Locate the cell with the specified text and output its [x, y] center coordinate. 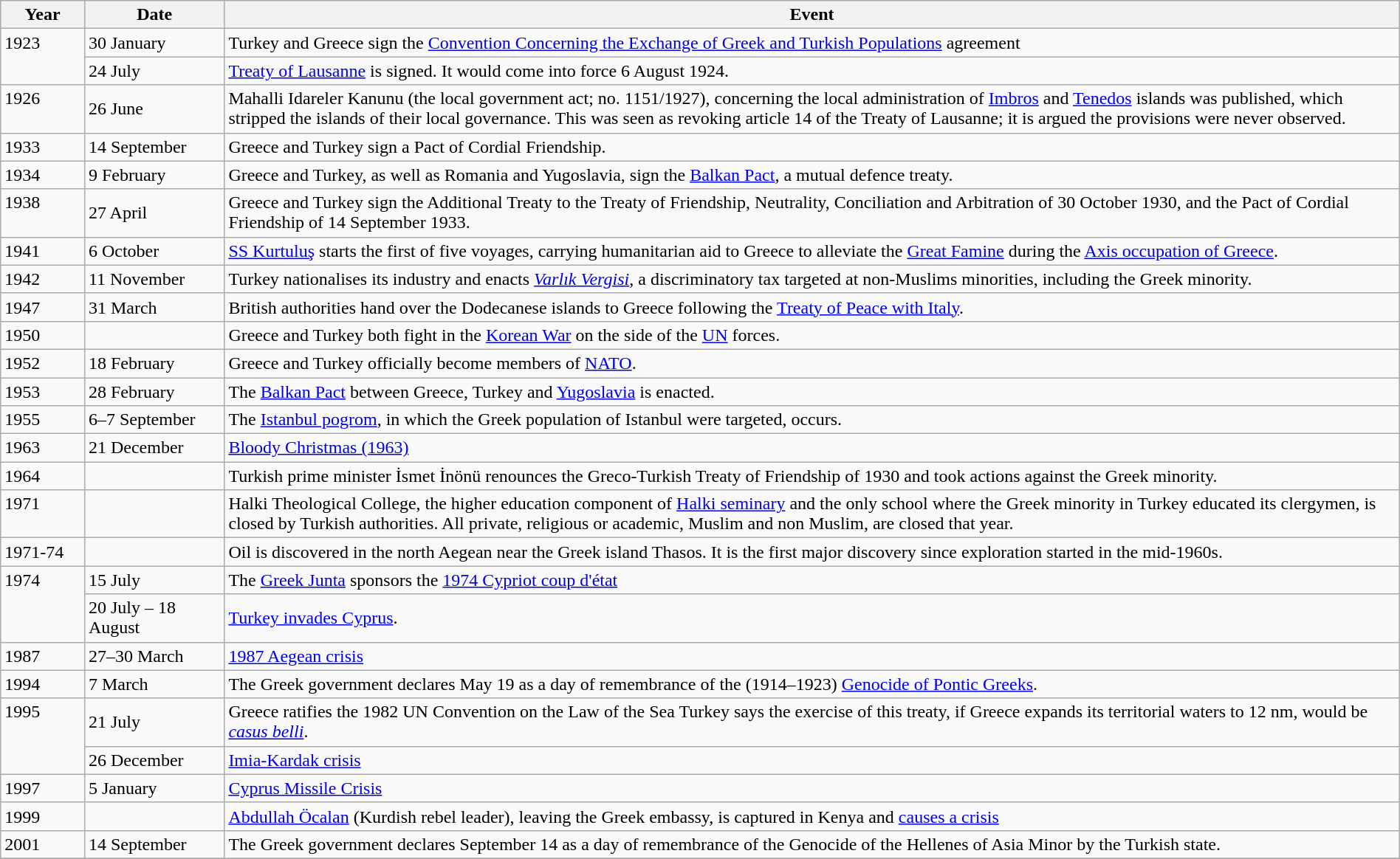
The Balkan Pact between Greece, Turkey and Yugoslavia is enacted. [812, 392]
11 November [154, 279]
Greece and Turkey officially become members of NATO. [812, 363]
Oil is discovered in the north Aegean near the Greek island Thasos. It is the first major discovery since exploration started in the mid-1960s. [812, 552]
Greece and Turkey both fight in the Korean War on the side of the UN forces. [812, 335]
1999 [43, 816]
1926 [43, 109]
The Greek government declares September 14 as a day of remembrance of the Genocide of the Hellenes of Asia Minor by the Turkish state. [812, 844]
18 February [154, 363]
1947 [43, 307]
Bloody Christmas (1963) [812, 448]
Abdullah Öcalan (Kurdish rebel leader), leaving the Greek embassy, is captured in Kenya and causes a crisis [812, 816]
21 December [154, 448]
Date [154, 15]
28 February [154, 392]
Event [812, 15]
1997 [43, 788]
1994 [43, 684]
27–30 March [154, 656]
15 July [154, 580]
26 December [154, 760]
21 July [154, 722]
1950 [43, 335]
30 January [154, 43]
2001 [43, 844]
20 July – 18 August [154, 618]
The Istanbul pogrom, in which the Greek population of Istanbul were targeted, occurs. [812, 420]
1934 [43, 175]
1938 [43, 213]
1955 [43, 420]
The Greek government declares May 19 as a day of remembrance of the (1914–1923) Genocide of Pontic Greeks. [812, 684]
9 February [154, 175]
1971 [43, 514]
British authorities hand over the Dodecanese islands to Greece following the Treaty of Peace with Italy. [812, 307]
6–7 September [154, 420]
Turkey invades Cyprus. [812, 618]
1933 [43, 147]
1941 [43, 251]
1923 [43, 57]
1995 [43, 736]
27 April [154, 213]
1987 [43, 656]
1971-74 [43, 552]
1987 Aegean crisis [812, 656]
1964 [43, 476]
1953 [43, 392]
1974 [43, 604]
31 March [154, 307]
Cyprus Missile Crisis [812, 788]
Imia-Kardak crisis [812, 760]
24 July [154, 71]
Turkish prime minister İsmet İnönü renounces the Greco-Turkish Treaty of Friendship of 1930 and took actions against the Greek minority. [812, 476]
1942 [43, 279]
Year [43, 15]
7 March [154, 684]
1963 [43, 448]
6 October [154, 251]
Greece and Turkey, as well as Romania and Yugoslavia, sign the Balkan Pact, a mutual defence treaty. [812, 175]
Turkey and Greece sign the Convention Concerning the Exchange of Greek and Turkish Populations agreement [812, 43]
Treaty of Lausanne is signed. It would come into force 6 August 1924. [812, 71]
26 June [154, 109]
SS Kurtuluş starts the first of five voyages, carrying humanitarian aid to Greece to alleviate the Great Famine during the Axis occupation of Greece. [812, 251]
1952 [43, 363]
Turkey nationalises its industry and enacts Varlık Vergisi, a discriminatory tax targeted at non-Muslims minorities, including the Greek minority. [812, 279]
5 January [154, 788]
Greece and Turkey sign a Pact of Cordial Friendship. [812, 147]
The Greek Junta sponsors the 1974 Cypriot coup d'état [812, 580]
